Search for the cell housing the specified text and yield its [X, Y] center coordinate. 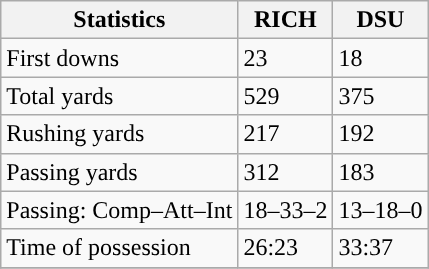
13–18–0 [380, 210]
375 [380, 96]
Passing yards [120, 172]
529 [286, 96]
217 [286, 134]
Time of possession [120, 248]
Statistics [120, 20]
33:37 [380, 248]
Total yards [120, 96]
18 [380, 58]
26:23 [286, 248]
DSU [380, 20]
23 [286, 58]
18–33–2 [286, 210]
Rushing yards [120, 134]
312 [286, 172]
183 [380, 172]
First downs [120, 58]
192 [380, 134]
Passing: Comp–Att–Int [120, 210]
RICH [286, 20]
